Capture the cell that displays the provided text and extract its (X, Y) central coordinate. 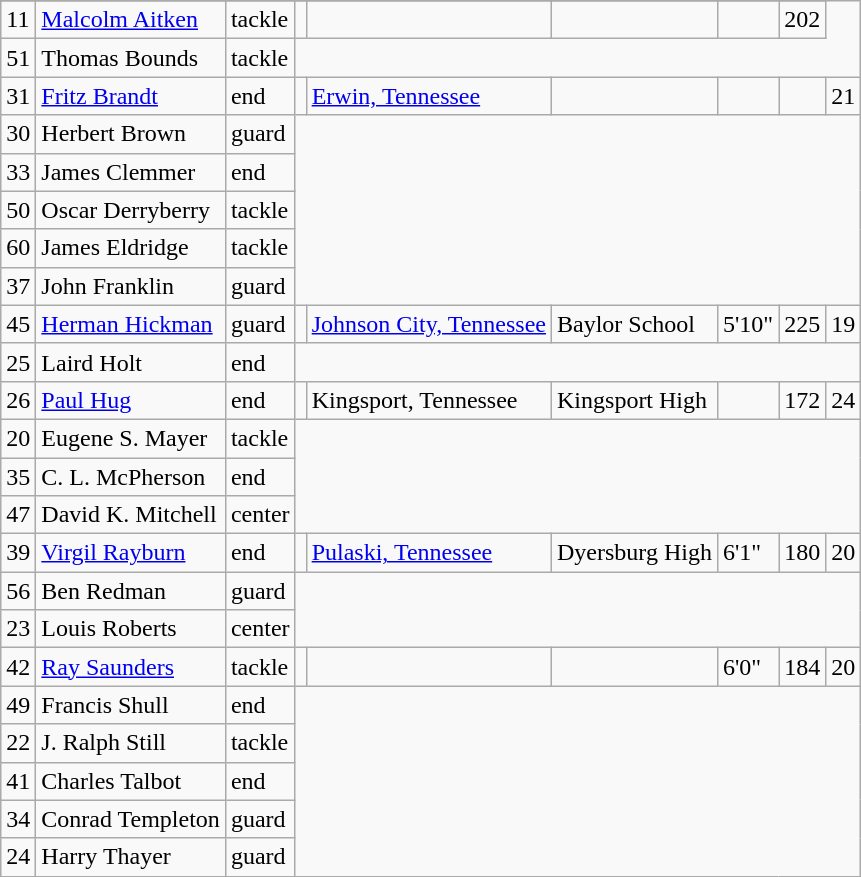
John Franklin (131, 286)
180 (802, 553)
45 (18, 324)
51 (18, 58)
Kingsport, Tennessee (428, 400)
Baylor School (635, 324)
James Eldridge (131, 248)
Thomas Bounds (131, 58)
41 (18, 781)
42 (18, 667)
C. L. McPherson (131, 477)
21 (844, 96)
Oscar Derryberry (131, 210)
22 (18, 743)
Conrad Templeton (131, 819)
Pulaski, Tennessee (428, 553)
47 (18, 515)
19 (844, 324)
Louis Roberts (131, 629)
37 (18, 286)
6'1" (748, 553)
11 (18, 20)
23 (18, 629)
172 (802, 400)
26 (18, 400)
202 (802, 20)
Johnson City, Tennessee (428, 324)
Herman Hickman (131, 324)
60 (18, 248)
Dyersburg High (635, 553)
39 (18, 553)
33 (18, 172)
Harry Thayer (131, 857)
Erwin, Tennessee (428, 96)
225 (802, 324)
34 (18, 819)
Kingsport High (635, 400)
Malcolm Aitken (131, 20)
35 (18, 477)
184 (802, 667)
Laird Holt (131, 362)
56 (18, 591)
Charles Talbot (131, 781)
Virgil Rayburn (131, 553)
5'10" (748, 324)
David K. Mitchell (131, 515)
50 (18, 210)
Paul Hug (131, 400)
Herbert Brown (131, 134)
Ray Saunders (131, 667)
25 (18, 362)
30 (18, 134)
Ben Redman (131, 591)
Eugene S. Mayer (131, 438)
J. Ralph Still (131, 743)
Francis Shull (131, 705)
49 (18, 705)
31 (18, 96)
James Clemmer (131, 172)
6'0" (748, 667)
Fritz Brandt (131, 96)
